Return [x, y] of the center of cell containing provided text 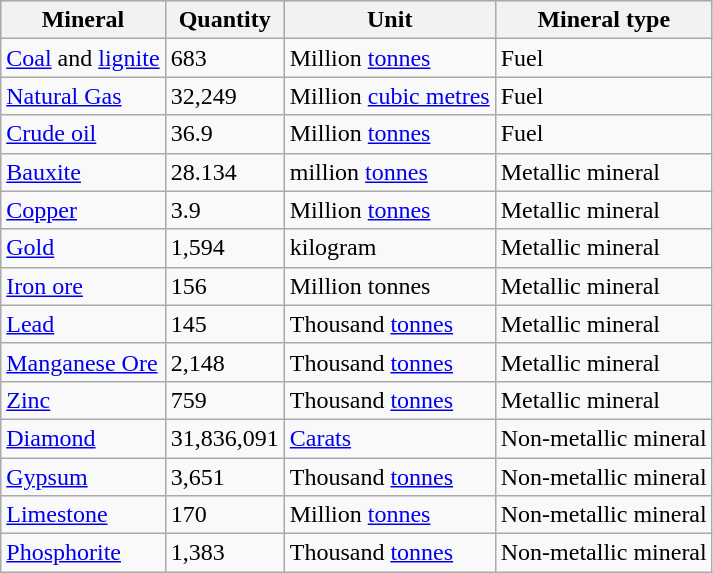
Gypsum [83, 477]
Million cubic metres [390, 96]
Unit [390, 20]
Zinc [83, 400]
36.9 [224, 134]
million tonnes [390, 172]
3.9 [224, 210]
Copper [83, 210]
1,594 [224, 248]
145 [224, 324]
Quantity [224, 20]
Bauxite [83, 172]
156 [224, 286]
Phosphorite [83, 553]
Gold [83, 248]
Iron ore [83, 286]
170 [224, 515]
32,249 [224, 96]
3,651 [224, 477]
Carats [390, 438]
31,836,091 [224, 438]
Lead [83, 324]
2,148 [224, 362]
Crude oil [83, 134]
Manganese Ore [83, 362]
kilogram [390, 248]
759 [224, 400]
Coal and lignite [83, 58]
683 [224, 58]
1,383 [224, 553]
Natural Gas [83, 96]
Mineral [83, 20]
28.134 [224, 172]
Diamond [83, 438]
Limestone [83, 515]
Mineral type [604, 20]
